Return the [x, y] coordinate for the center point of the cell that contains the specified text.  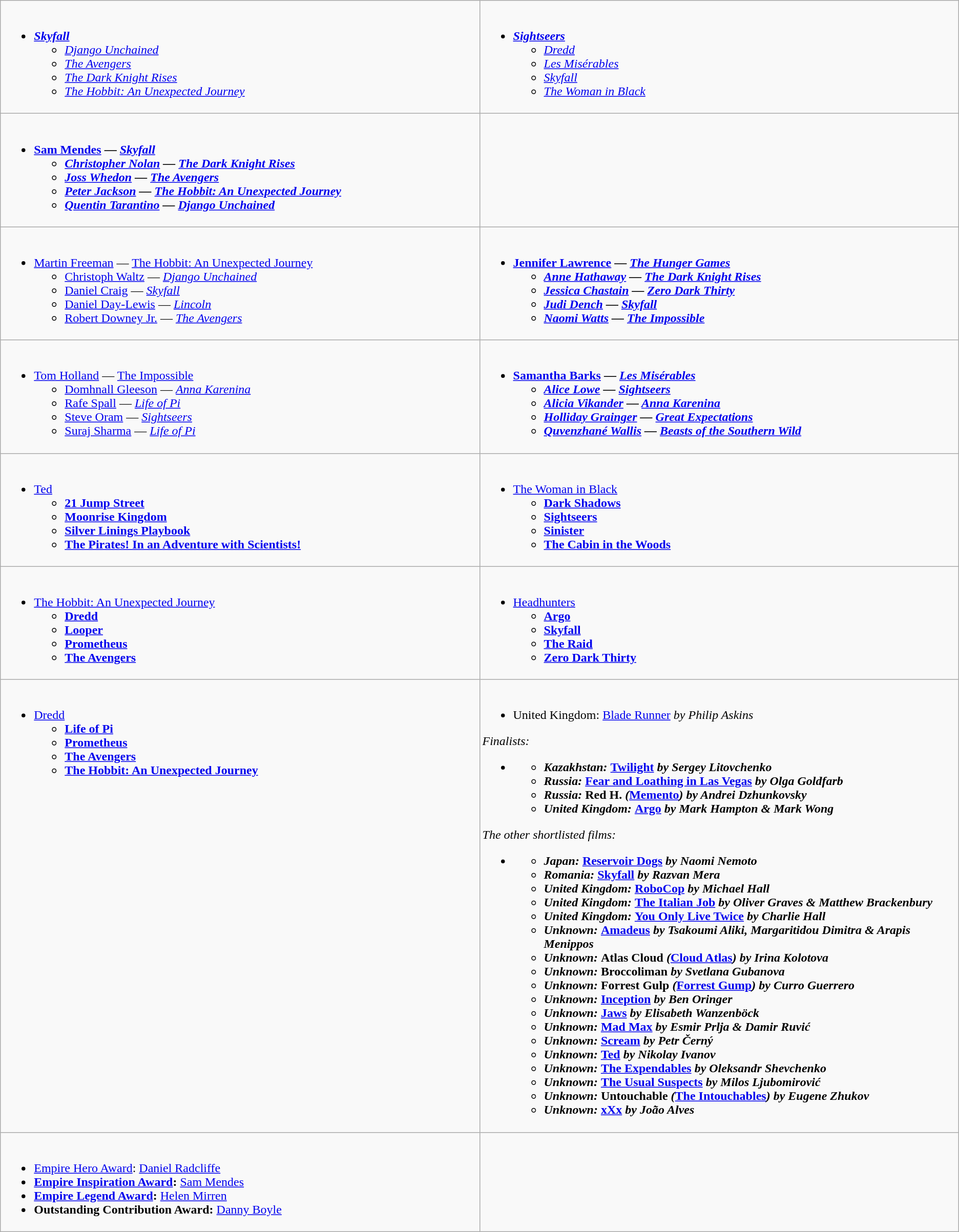
SkyfallDjango UnchainedThe AvengersThe Dark Knight RisesThe Hobbit: An Unexpected Journey [240, 57]
The Hobbit: An Unexpected JourneyDreddLooperPrometheusThe Avengers [240, 623]
Ted21 Jump StreetMoonrise KingdomSilver Linings PlaybookThe Pirates! In an Adventure with Scientists! [240, 510]
The Woman in BlackDark ShadowsSightseersSinisterThe Cabin in the Woods [719, 510]
Tom Holland — The ImpossibleDomhnall Gleeson — Anna KareninaRafe Spall — Life of PiSteve Oram — SightseersSuraj Sharma — Life of Pi [240, 396]
SightseersDreddLes MisérablesSkyfallThe Woman in Black [719, 57]
HeadhuntersArgoSkyfallThe RaidZero Dark Thirty [719, 623]
DreddLife of PiPrometheusThe AvengersThe Hobbit: An Unexpected Journey [240, 906]
